Return (x, y) of the center of cell containing provided text 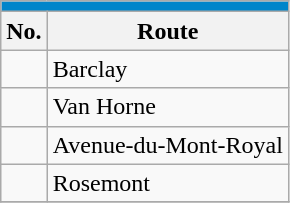
Avenue-du-Mont-Royal (168, 145)
No. (24, 31)
Barclay (168, 69)
Rosemont (168, 183)
Van Horne (168, 107)
Route (168, 31)
